Locate the cell with the specified text and output its (x, y) center coordinate. 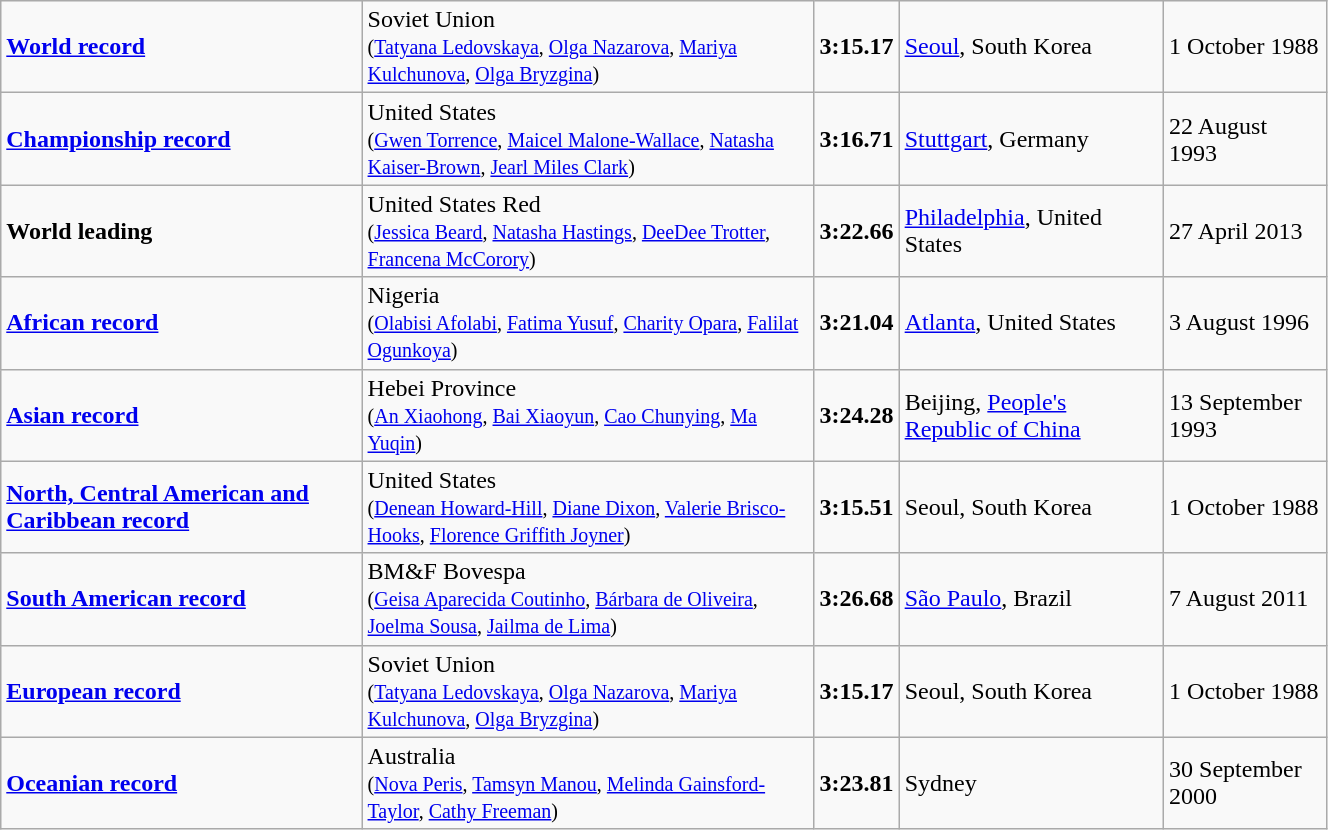
World leading (182, 231)
3:16.71 (856, 139)
Asian record (182, 415)
Championship record (182, 139)
3:26.68 (856, 599)
3:15.51 (856, 507)
World record (182, 47)
South American record (182, 599)
27 April 2013 (1246, 231)
3 August 1996 (1246, 323)
3:22.66 (856, 231)
30 September 2000 (1246, 783)
United States (Denean Howard-Hill, Diane Dixon, Valerie Brisco-Hooks, Florence Griffith Joyner) (588, 507)
United States (Gwen Torrence, Maicel Malone-Wallace, Natasha Kaiser-Brown, Jearl Miles Clark) (588, 139)
European record (182, 691)
Atlanta, United States (1031, 323)
African record (182, 323)
3:23.81 (856, 783)
Philadelphia, United States (1031, 231)
Australia (Nova Peris, Tamsyn Manou, Melinda Gainsford-Taylor, Cathy Freeman) (588, 783)
3:24.28 (856, 415)
Sydney (1031, 783)
Nigeria (Olabisi Afolabi, Fatima Yusuf, Charity Opara, Falilat Ogunkoya) (588, 323)
Beijing, People's Republic of China (1031, 415)
BM&F Bovespa(Geisa Aparecida Coutinho, Bárbara de Oliveira, Joelma Sousa, Jailma de Lima) (588, 599)
22 August 1993 (1246, 139)
13 September 1993 (1246, 415)
7 August 2011 (1246, 599)
Hebei Province(An Xiaohong, Bai Xiaoyun, Cao Chunying, Ma Yuqin) (588, 415)
Oceanian record (182, 783)
North, Central American and Caribbean record (182, 507)
3:21.04 (856, 323)
Stuttgart, Germany (1031, 139)
São Paulo, Brazil (1031, 599)
United States Red(Jessica Beard, Natasha Hastings, DeeDee Trotter, Francena McCorory) (588, 231)
